Output the (x, y) coordinate of the center of the cell containing the given text.  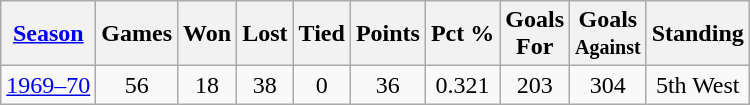
GoalsFor (535, 34)
304 (608, 85)
18 (208, 85)
56 (137, 85)
Lost (265, 34)
1969–70 (48, 85)
38 (265, 85)
0 (322, 85)
Points (388, 34)
36 (388, 85)
Tied (322, 34)
Games (137, 34)
Pct % (462, 34)
5th West (698, 85)
GoalsAgainst (608, 34)
203 (535, 85)
0.321 (462, 85)
Season (48, 34)
Won (208, 34)
Standing (698, 34)
